Output the (x, y) coordinate of the center of the cell containing the given text.  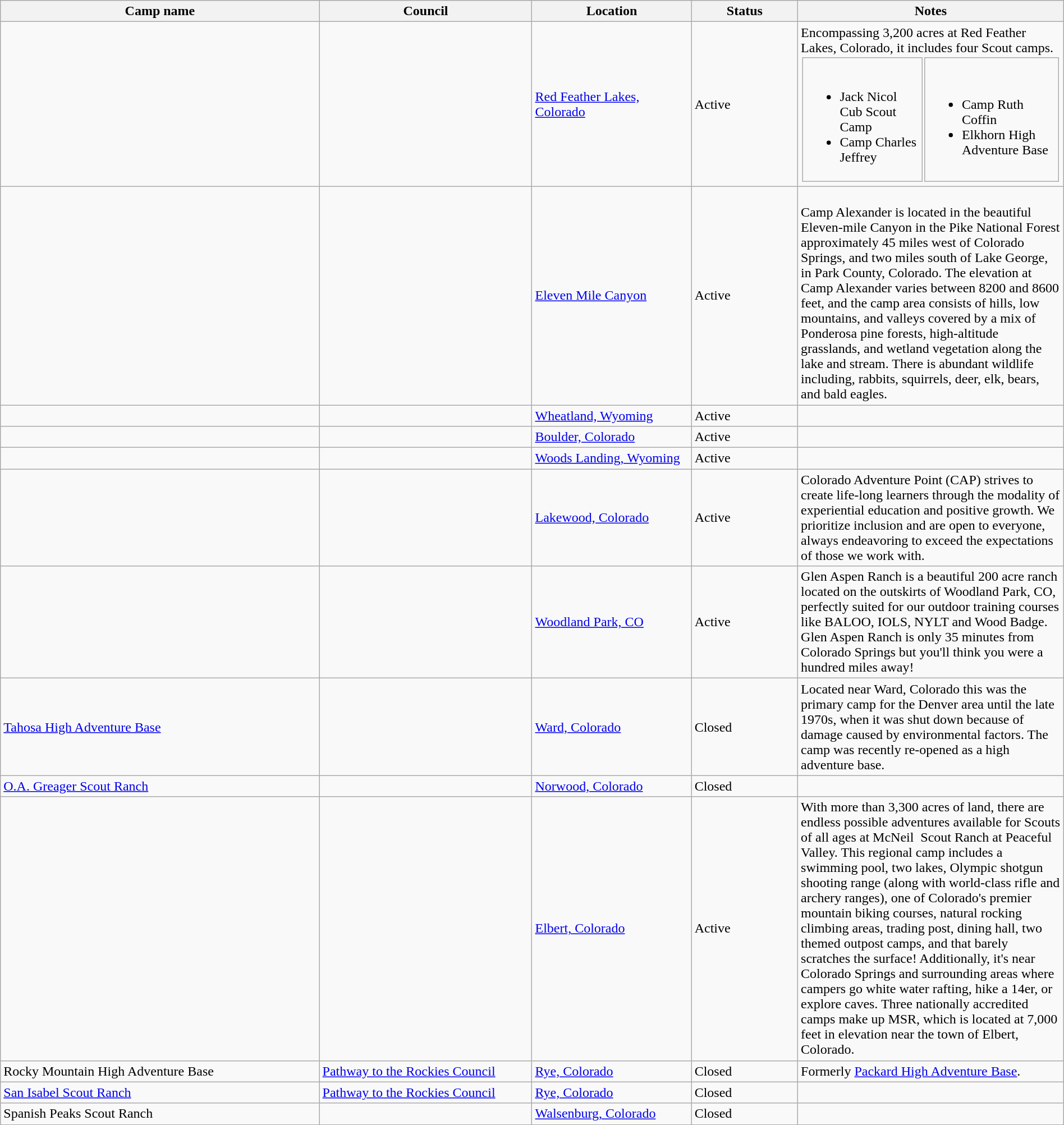
Wheatland, Wyoming (612, 416)
Notes (931, 11)
Status (744, 11)
Camp name (160, 11)
Norwood, Colorado (612, 786)
Tahosa High Adventure Base (160, 727)
Formerly Packard High Adventure Base. (931, 1071)
Woodland Park, CO (612, 622)
Location (612, 11)
Jack Nicol Cub Scout CampCamp Charles Jeffrey (863, 119)
O.A. Greager Scout Ranch (160, 786)
Eleven Mile Canyon (612, 295)
Council (425, 11)
Red Feather Lakes, Colorado (612, 104)
Camp Ruth CoffinElkhorn High Adventure Base (992, 119)
Ward, Colorado (612, 727)
San Isabel Scout Ranch (160, 1092)
Elbert, Colorado (612, 929)
Boulder, Colorado (612, 437)
Lakewood, Colorado (612, 517)
Woods Landing, Wyoming (612, 458)
Rocky Mountain High Adventure Base (160, 1071)
Spanish Peaks Scout Ranch (160, 1114)
Walsenburg, Colorado (612, 1114)
